Extract the [X, Y] coordinate from the center of the cell holding the provided text.  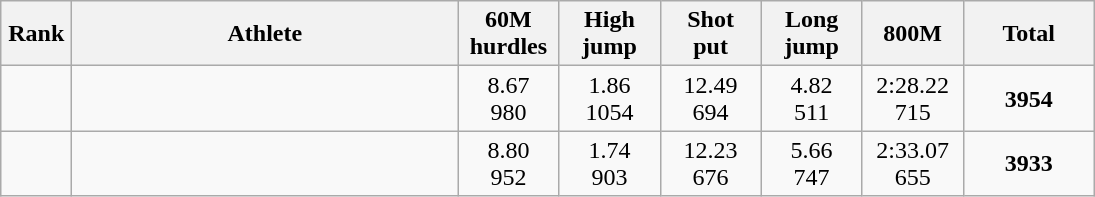
8.67980 [508, 98]
2:33.07655 [912, 164]
800M [912, 34]
Shot put [710, 34]
4.82511 [812, 98]
1.74903 [610, 164]
5.66747 [812, 164]
High jump [610, 34]
Athlete [265, 34]
8.80952 [508, 164]
60M hurdles [508, 34]
2:28.22715 [912, 98]
3933 [1028, 164]
12.49694 [710, 98]
1.861054 [610, 98]
Long jump [812, 34]
Rank [36, 34]
12.23676 [710, 164]
3954 [1028, 98]
Total [1028, 34]
